From the cell containing the given text, extract its center point as (x, y) coordinate. 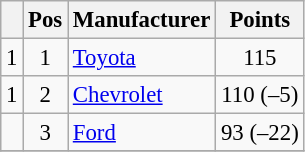
93 (–22) (260, 133)
2 (46, 95)
Toyota (142, 58)
Manufacturer (142, 20)
Points (260, 20)
Pos (46, 20)
Ford (142, 133)
110 (–5) (260, 95)
3 (46, 133)
Chevrolet (142, 95)
115 (260, 58)
